Locate the cell with the specified text and output its [X, Y] center coordinate. 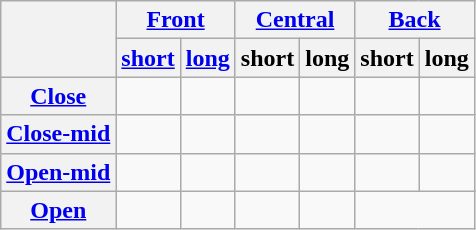
Close [58, 96]
Back [414, 20]
Open-mid [58, 172]
Front [176, 20]
Open [58, 210]
Central [294, 20]
Close-mid [58, 134]
